Return (x, y) of the center of cell containing provided text 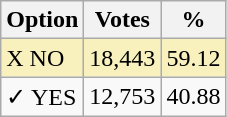
% (194, 20)
Option (42, 20)
✓ YES (42, 97)
40.88 (194, 97)
59.12 (194, 58)
Votes (122, 20)
X NO (42, 58)
18,443 (122, 58)
12,753 (122, 97)
